Locate the cell with the specified text and output its (X, Y) center coordinate. 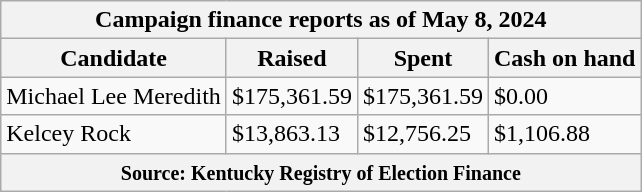
Michael Lee Meredith (114, 96)
Cash on hand (565, 58)
Kelcey Rock (114, 134)
$1,106.88 (565, 134)
Source: Kentucky Registry of Election Finance (321, 172)
Spent (422, 58)
Campaign finance reports as of May 8, 2024 (321, 20)
$12,756.25 (422, 134)
Candidate (114, 58)
$13,863.13 (292, 134)
$0.00 (565, 96)
Raised (292, 58)
